From the cell containing the given text, extract its center point as [X, Y] coordinate. 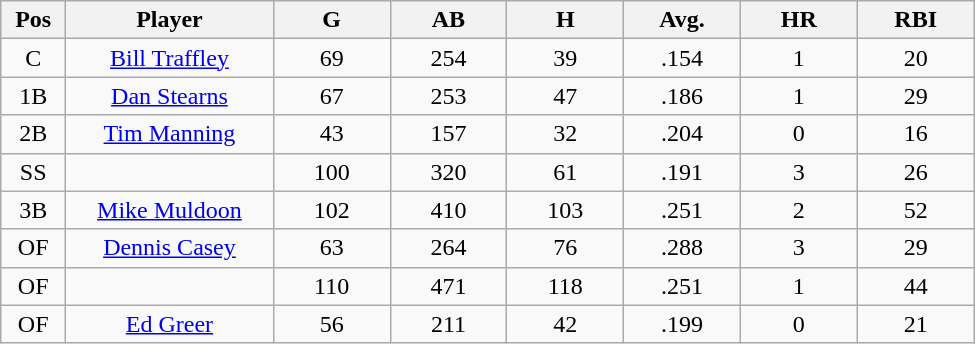
32 [566, 134]
118 [566, 286]
RBI [916, 20]
SS [34, 172]
21 [916, 324]
110 [332, 286]
16 [916, 134]
211 [448, 324]
26 [916, 172]
Ed Greer [170, 324]
Bill Traffley [170, 58]
Avg. [682, 20]
67 [332, 96]
47 [566, 96]
63 [332, 248]
43 [332, 134]
Dennis Casey [170, 248]
.199 [682, 324]
C [34, 58]
AB [448, 20]
.186 [682, 96]
20 [916, 58]
61 [566, 172]
410 [448, 210]
471 [448, 286]
Mike Muldoon [170, 210]
3B [34, 210]
G [332, 20]
76 [566, 248]
69 [332, 58]
320 [448, 172]
100 [332, 172]
56 [332, 324]
2B [34, 134]
254 [448, 58]
HR [798, 20]
Dan Stearns [170, 96]
2 [798, 210]
102 [332, 210]
253 [448, 96]
.191 [682, 172]
52 [916, 210]
44 [916, 286]
39 [566, 58]
157 [448, 134]
.154 [682, 58]
.204 [682, 134]
Tim Manning [170, 134]
1B [34, 96]
Player [170, 20]
42 [566, 324]
264 [448, 248]
103 [566, 210]
H [566, 20]
.288 [682, 248]
Pos [34, 20]
